Pinpoint the cell where the given text exists, returning its [x, y] midpoint coordinate. 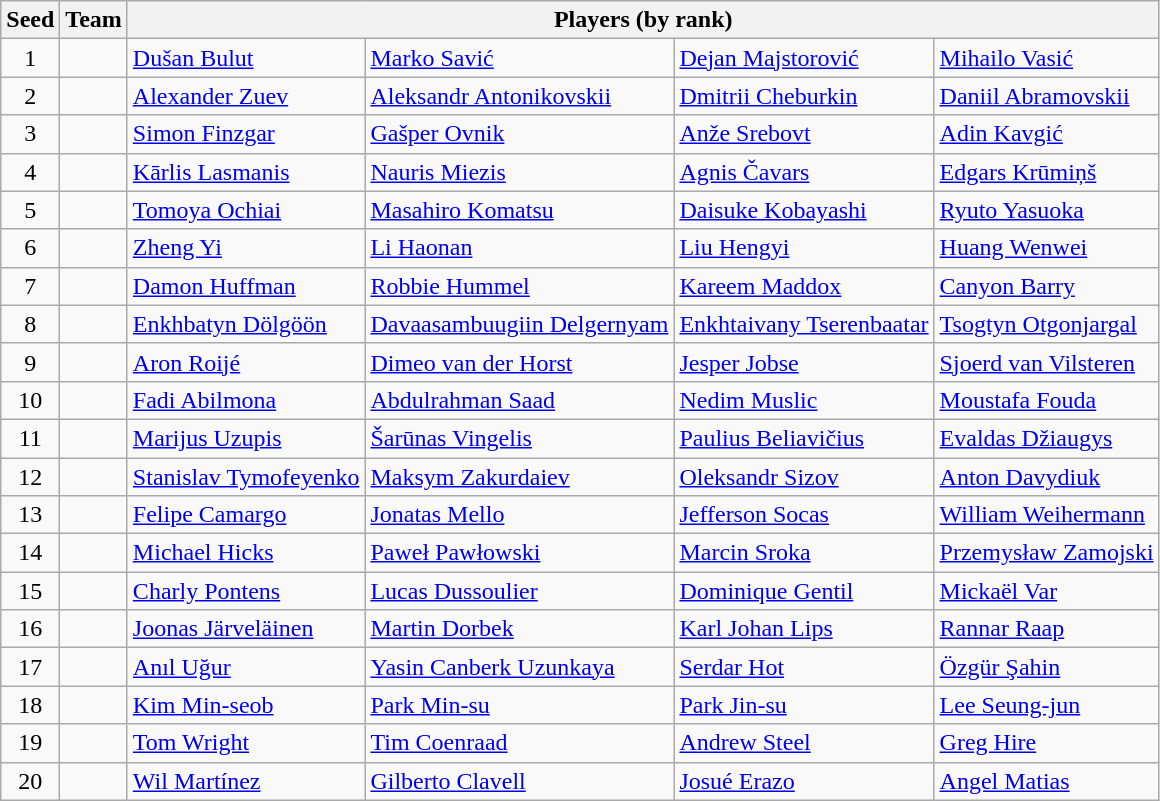
Kim Min-seob [246, 705]
Simon Finzgar [246, 134]
Edgars Krūmiņš [1046, 172]
18 [30, 705]
Dimeo van der Horst [520, 362]
Jefferson Socas [804, 515]
Abdulrahman Saad [520, 400]
3 [30, 134]
Anıl Uğur [246, 667]
Moustafa Fouda [1046, 400]
Ryuto Yasuoka [1046, 210]
Anže Srebovt [804, 134]
Tim Coenraad [520, 743]
Dominique Gentil [804, 591]
Huang Wenwei [1046, 248]
Zheng Yi [246, 248]
Canyon Barry [1046, 286]
6 [30, 248]
Felipe Camargo [246, 515]
Dušan Bulut [246, 58]
Aleksandr Antonikovskii [520, 96]
16 [30, 629]
Daisuke Kobayashi [804, 210]
Oleksandr Sizov [804, 477]
14 [30, 553]
Greg Hire [1046, 743]
Nedim Muslic [804, 400]
Team [94, 20]
Gilberto Clavell [520, 781]
15 [30, 591]
Liu Hengyi [804, 248]
10 [30, 400]
Marcin Sroka [804, 553]
Daniil Abramovskii [1046, 96]
Michael Hicks [246, 553]
Adin Kavgić [1046, 134]
Damon Huffman [246, 286]
8 [30, 324]
19 [30, 743]
Kareem Maddox [804, 286]
Marijus Uzupis [246, 438]
Joonas Järveläinen [246, 629]
Anton Davydiuk [1046, 477]
Dejan Majstorović [804, 58]
5 [30, 210]
11 [30, 438]
4 [30, 172]
Šarūnas Vingelis [520, 438]
Karl Johan Lips [804, 629]
2 [30, 96]
Enkhbatyn Dölgöön [246, 324]
Dmitrii Cheburkin [804, 96]
Fadi Abilmona [246, 400]
Gašper Ovnik [520, 134]
Aron Roijé [246, 362]
Tomoya Ochiai [246, 210]
Players (by rank) [643, 20]
Enkhtaivany Tserenbaatar [804, 324]
17 [30, 667]
Wil Martínez [246, 781]
Martin Dorbek [520, 629]
12 [30, 477]
Park Jin-su [804, 705]
Tsogtyn Otgonjargal [1046, 324]
William Weihermann [1046, 515]
Yasin Canberk Uzunkaya [520, 667]
9 [30, 362]
Przemysław Zamojski [1046, 553]
Charly Pontens [246, 591]
Robbie Hummel [520, 286]
Mihailo Vasić [1046, 58]
Jesper Jobse [804, 362]
Kārlis Lasmanis [246, 172]
Özgür Şahin [1046, 667]
Rannar Raap [1046, 629]
Lee Seung-jun [1046, 705]
Marko Savić [520, 58]
Agnis Čavars [804, 172]
Maksym Zakurdaiev [520, 477]
Sjoerd van Vilsteren [1046, 362]
13 [30, 515]
Serdar Hot [804, 667]
Seed [30, 20]
Stanislav Tymofeyenko [246, 477]
Josué Erazo [804, 781]
Paweł Pawłowski [520, 553]
Nauris Miezis [520, 172]
Angel Matias [1046, 781]
Alexander Zuev [246, 96]
7 [30, 286]
1 [30, 58]
Tom Wright [246, 743]
Li Haonan [520, 248]
Evaldas Džiaugys [1046, 438]
Paulius Beliavičius [804, 438]
Andrew Steel [804, 743]
Masahiro Komatsu [520, 210]
20 [30, 781]
Jonatas Mello [520, 515]
Mickaël Var [1046, 591]
Davaasambuugiin Delgernyam [520, 324]
Lucas Dussoulier [520, 591]
Park Min-su [520, 705]
